Provide the [x, y] coordinate of the cell's center where the given text is located.  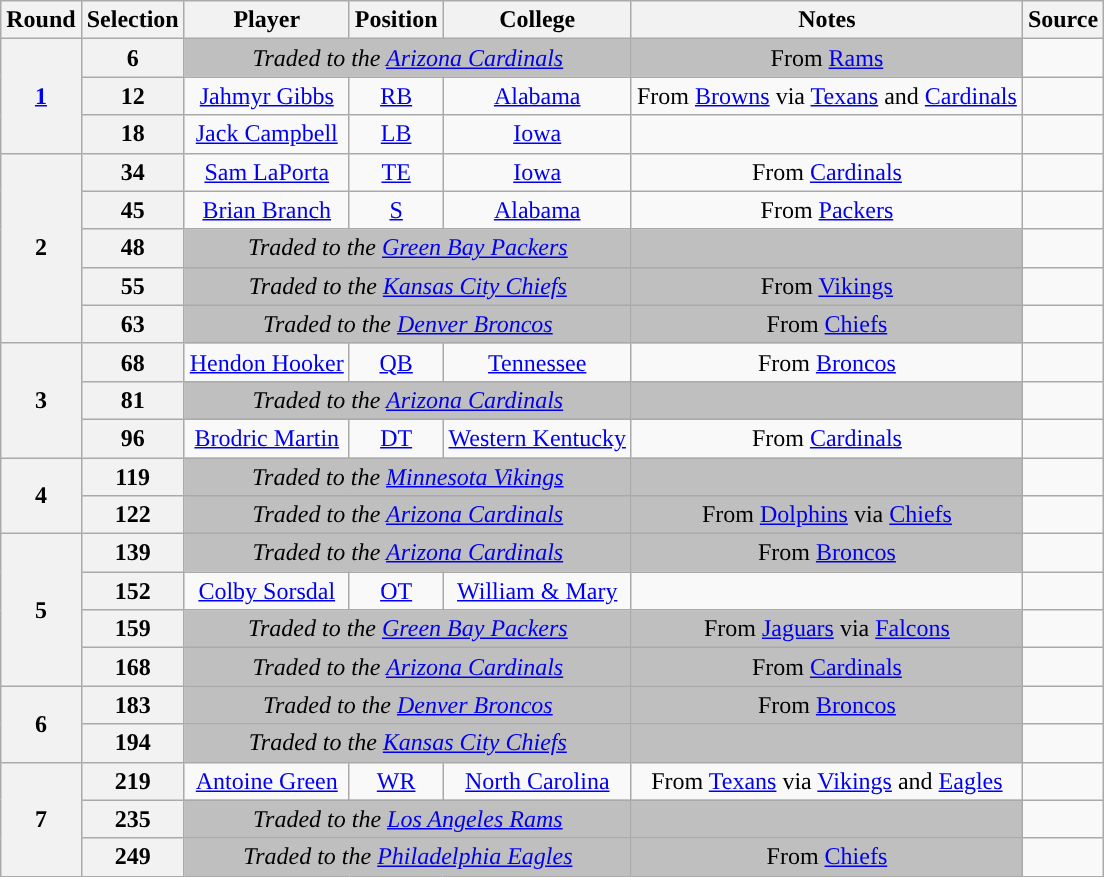
183 [132, 705]
From Dolphins via Chiefs [826, 515]
1 [41, 96]
William & Mary [537, 591]
From Vikings [826, 286]
Traded to the Los Angeles Rams [408, 819]
119 [132, 477]
235 [132, 819]
4 [41, 496]
LB [396, 134]
WR [396, 781]
159 [132, 629]
139 [132, 553]
34 [132, 172]
68 [132, 362]
249 [132, 857]
From Rams [826, 58]
168 [132, 667]
7 [41, 819]
QB [396, 362]
Jack Campbell [266, 134]
Brodric Martin [266, 438]
194 [132, 743]
North Carolina [537, 781]
From Jaguars via Falcons [826, 629]
Position [396, 20]
College [537, 20]
152 [132, 591]
81 [132, 400]
Hendon Hooker [266, 362]
Traded to the Minnesota Vikings [408, 477]
2 [41, 248]
122 [132, 515]
55 [132, 286]
RB [396, 96]
12 [132, 96]
219 [132, 781]
From Browns via Texans and Cardinals [826, 96]
Traded to the Philadelphia Eagles [408, 857]
Tennessee [537, 362]
Notes [826, 20]
Colby Sorsdal [266, 591]
OT [396, 591]
Jahmyr Gibbs [266, 96]
5 [41, 610]
18 [132, 134]
Source [1062, 20]
Brian Branch [266, 210]
DT [396, 438]
3 [41, 400]
Round [41, 20]
Player [266, 20]
48 [132, 248]
Selection [132, 20]
From Texans via Vikings and Eagles [826, 781]
S [396, 210]
45 [132, 210]
TE [396, 172]
Western Kentucky [537, 438]
Antoine Green [266, 781]
From Packers [826, 210]
Sam LaPorta [266, 172]
63 [132, 324]
96 [132, 438]
